Find where the given text appears and provide that cell's center as [x, y] coordinate. 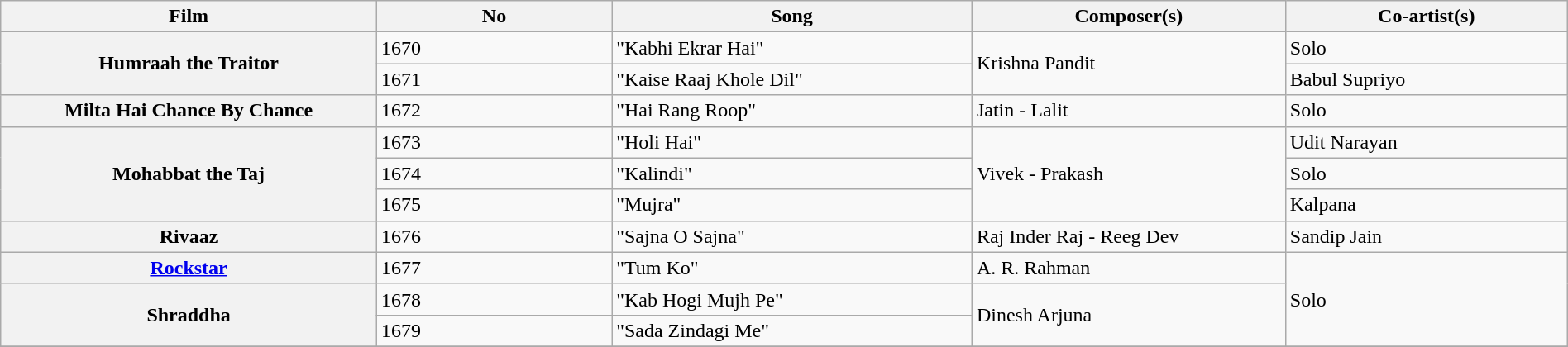
"Tum Ko" [792, 268]
Rivaaz [189, 236]
"Kaise Raaj Khole Dil" [792, 79]
Babul Supriyo [1426, 79]
1670 [494, 48]
A. R. Rahman [1128, 268]
Song [792, 17]
Jatin - Lalit [1128, 111]
1678 [494, 299]
Udit Narayan [1426, 142]
Film [189, 17]
"Sajna O Sajna" [792, 236]
Raj Inder Raj - Reeg Dev [1128, 236]
Milta Hai Chance By Chance [189, 111]
Rockstar [189, 268]
Co-artist(s) [1426, 17]
1671 [494, 79]
Mohabbat the Taj [189, 173]
Vivek - Prakash [1128, 173]
Composer(s) [1128, 17]
Krishna Pandit [1128, 64]
1672 [494, 111]
"Hai Rang Roop" [792, 111]
"Kabhi Ekrar Hai" [792, 48]
"Kab Hogi Mujh Pe" [792, 299]
1676 [494, 236]
1674 [494, 173]
1673 [494, 142]
Sandip Jain [1426, 236]
"Sada Zindagi Me" [792, 330]
Kalpana [1426, 205]
No [494, 17]
1675 [494, 205]
"Holi Hai" [792, 142]
1677 [494, 268]
Shraddha [189, 315]
1679 [494, 330]
Humraah the Traitor [189, 64]
"Mujra" [792, 205]
"Kalindi" [792, 173]
Dinesh Arjuna [1128, 315]
